Detect which cell encompasses the target text, then output its (x, y) center coordinate. 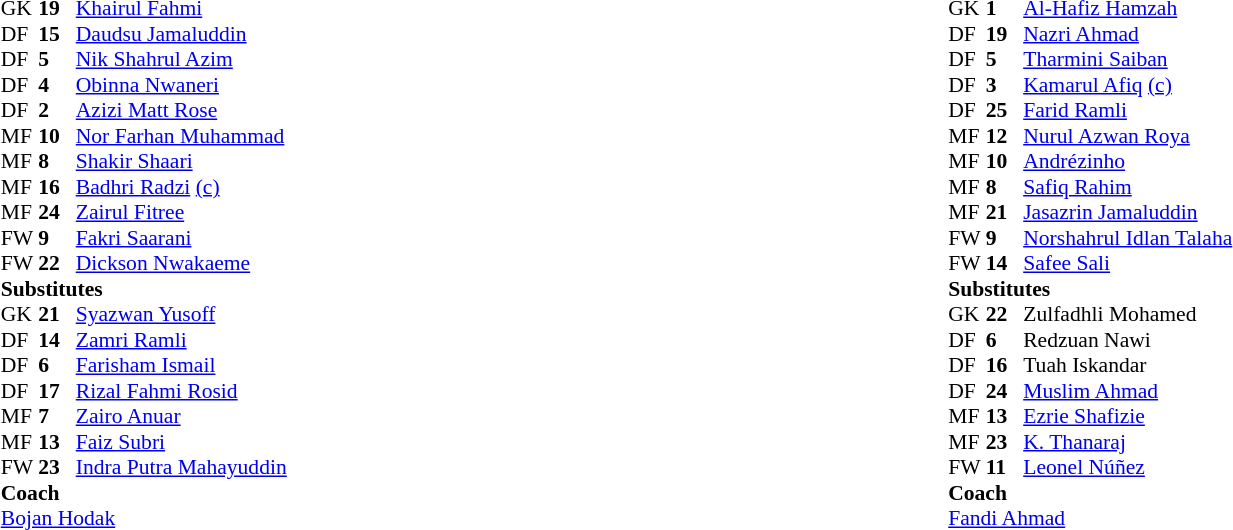
Fakri Saarani (182, 238)
Indra Putra Mahayuddin (182, 467)
17 (57, 391)
Nazri Ahmad (1128, 34)
Syazwan Yusoff (182, 315)
4 (57, 85)
Nor Farhan Muhammad (182, 136)
Rizal Fahmi Rosid (182, 391)
Norshahrul Idlan Talaha (1128, 238)
Zulfadhli Mohamed (1128, 315)
Tharmini Saiban (1128, 59)
2 (57, 111)
Andrézinho (1128, 161)
Leonel Núñez (1128, 467)
Nurul Azwan Roya (1128, 136)
19 (1005, 34)
Daudsu Jamaluddin (182, 34)
Safee Sali (1128, 263)
Zairul Fitree (182, 213)
Faiz Subri (182, 442)
Muslim Ahmad (1128, 391)
Obinna Nwaneri (182, 85)
Jasazrin Jamaluddin (1128, 213)
Ezrie Shafizie (1128, 417)
25 (1005, 111)
Farid Ramli (1128, 111)
Safiq Rahim (1128, 187)
Badhri Radzi (c) (182, 187)
K. Thanaraj (1128, 442)
Redzuan Nawi (1128, 340)
Farisham Ismail (182, 365)
Azizi Matt Rose (182, 111)
Nik Shahrul Azim (182, 59)
Shakir Shaari (182, 161)
Tuah Iskandar (1128, 365)
Zairo Anuar (182, 417)
Dickson Nwakaeme (182, 263)
3 (1005, 85)
15 (57, 34)
11 (1005, 467)
7 (57, 417)
12 (1005, 136)
Zamri Ramli (182, 340)
Kamarul Afiq (c) (1128, 85)
